Provide the [x, y] coordinate of the cell's center where the given text is located.  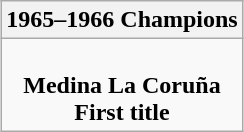
Medina La Coruña First title [122, 85]
1965–1966 Champions [122, 20]
